Return the [x, y] coordinate for the center point of the cell that contains the specified text.  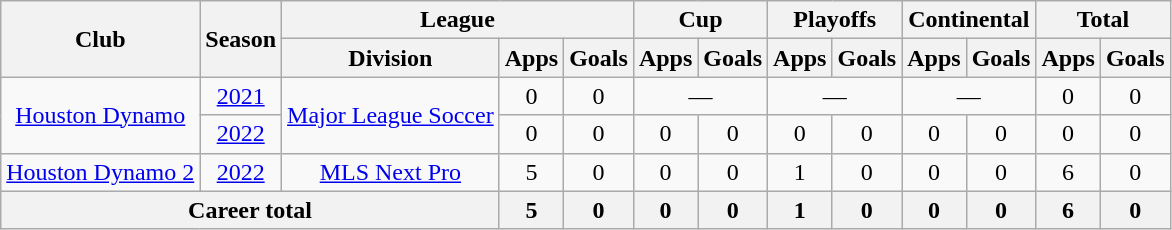
Continental [969, 20]
2021 [241, 96]
Total [1103, 20]
Major League Soccer [391, 115]
MLS Next Pro [391, 172]
Playoffs [835, 20]
Season [241, 39]
Career total [250, 210]
Houston Dynamo [100, 115]
Club [100, 39]
Cup [700, 20]
League [458, 20]
Houston Dynamo 2 [100, 172]
Division [391, 58]
